Scan for the cell matching the given text and deliver its [X, Y] coordinate at center. 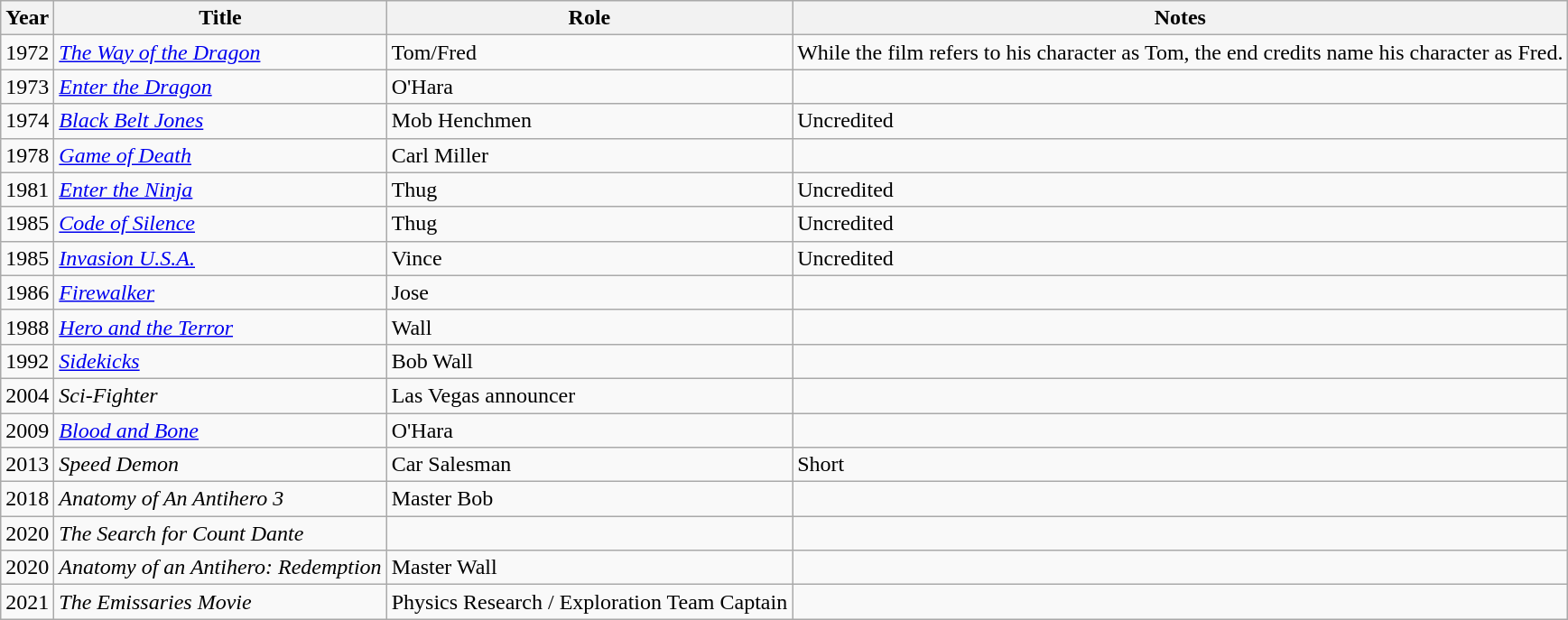
Blood and Bone [220, 430]
1988 [27, 327]
1981 [27, 190]
The Way of the Dragon [220, 52]
Carl Miller [589, 155]
Physics Research / Exploration Team Captain [589, 602]
Car Salesman [589, 465]
While the film refers to his character as Tom, the end credits name his character as Fred. [1181, 52]
Tom/Fred [589, 52]
1978 [27, 155]
Short [1181, 465]
1974 [27, 121]
Role [589, 18]
Title [220, 18]
Jose [589, 292]
1973 [27, 87]
2004 [27, 395]
Master Bob [589, 499]
The Search for Count Dante [220, 533]
2018 [27, 499]
Bob Wall [589, 361]
Black Belt Jones [220, 121]
Year [27, 18]
Master Wall [589, 568]
Anatomy of an Antihero: Redemption [220, 568]
Code of Silence [220, 224]
Invasion U.S.A. [220, 258]
Sci-Fighter [220, 395]
1972 [27, 52]
Vince [589, 258]
Game of Death [220, 155]
1986 [27, 292]
Enter the Dragon [220, 87]
2021 [27, 602]
Notes [1181, 18]
Enter the Ninja [220, 190]
The Emissaries Movie [220, 602]
Wall [589, 327]
Speed Demon [220, 465]
Hero and the Terror [220, 327]
Mob Henchmen [589, 121]
1992 [27, 361]
2013 [27, 465]
Sidekicks [220, 361]
2009 [27, 430]
Anatomy of An Antihero 3 [220, 499]
Firewalker [220, 292]
Las Vegas announcer [589, 395]
